Extract the (X, Y) coordinate from the center of the cell holding the provided text.  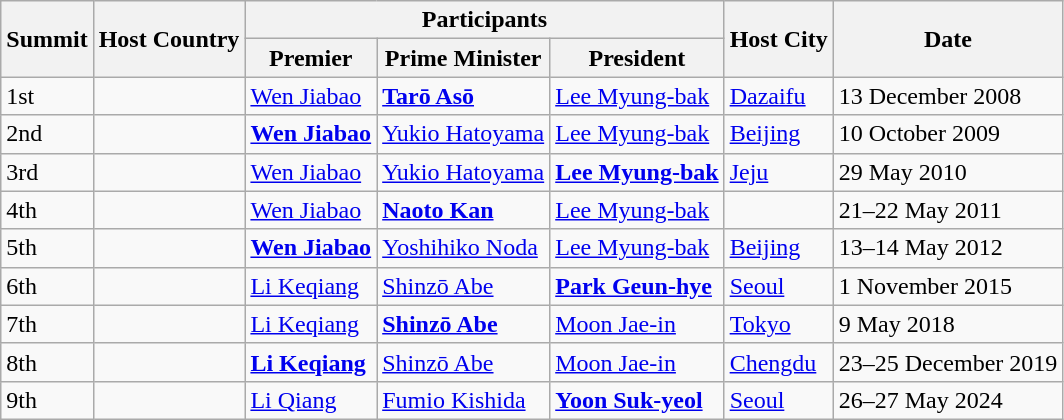
9th (47, 400)
Yoon Suk-yeol (637, 400)
7th (47, 324)
Premier (311, 58)
Dazaifu (778, 96)
Jeju (778, 172)
Participants (484, 20)
6th (47, 286)
Li Qiang (311, 400)
10 October 2009 (948, 134)
Summit (47, 39)
Tokyo (778, 324)
Host City (778, 39)
Host Country (169, 39)
Park Geun-hye (637, 286)
Tarō Asō (464, 96)
Naoto Kan (464, 210)
3rd (47, 172)
2nd (47, 134)
President (637, 58)
26–27 May 2024 (948, 400)
Fumio Kishida (464, 400)
21–22 May 2011 (948, 210)
Yoshihiko Noda (464, 248)
13 December 2008 (948, 96)
13–14 May 2012 (948, 248)
8th (47, 362)
4th (47, 210)
Prime Minister (464, 58)
9 May 2018 (948, 324)
Chengdu (778, 362)
Date (948, 39)
5th (47, 248)
29 May 2010 (948, 172)
1 November 2015 (948, 286)
23–25 December 2019 (948, 362)
1st (47, 96)
